Return [X, Y] of the center of cell containing provided text 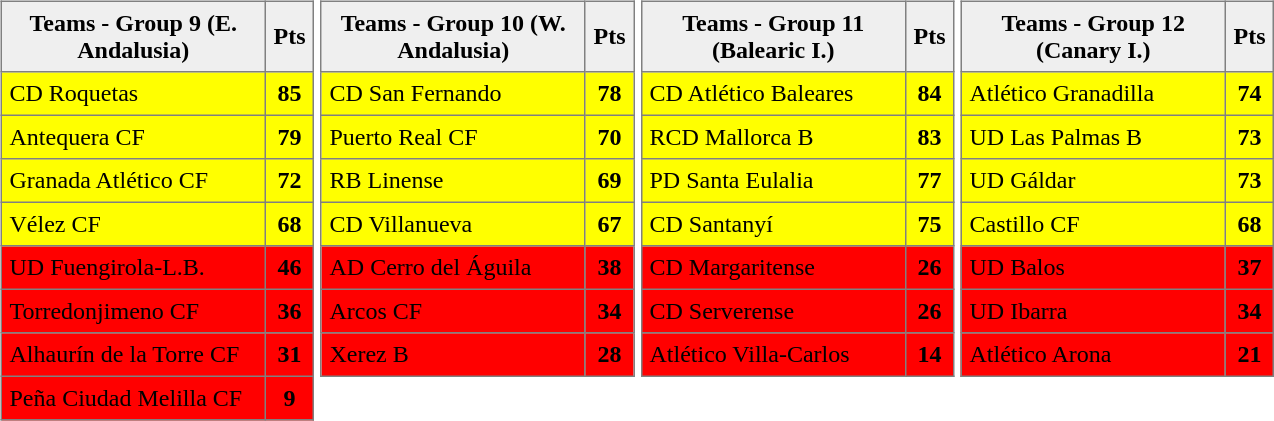
Teams - Group 12 (Canary I.) [1093, 36]
Granada Atlético CF [133, 181]
83 [929, 137]
Peña Ciudad Melilla CF [133, 398]
Teams - Group 11 (Balearic I.) [773, 36]
78 [609, 94]
84 [929, 94]
RCD Mallorca B [773, 137]
Castillo CF [1093, 224]
Alhaurín de la Torre CF [133, 355]
46 [289, 268]
28 [609, 355]
RB Linense [453, 181]
CD Roquetas [133, 94]
Xerez B [453, 355]
77 [929, 181]
38 [609, 268]
67 [609, 224]
Arcos CF [453, 311]
Puerto Real CF [453, 137]
UD Ibarra [1093, 311]
Teams - Group 9 (E. Andalusia) [133, 36]
Atlético Arona [1093, 355]
UD Fuengirola-L.B. [133, 268]
9 [289, 398]
Atlético Granadilla [1093, 94]
Teams - Group 10 (W. Andalusia) [453, 36]
70 [609, 137]
UD Balos [1093, 268]
75 [929, 224]
CD Villanueva [453, 224]
69 [609, 181]
CD San Fernando [453, 94]
79 [289, 137]
CD Margaritense [773, 268]
UD Gáldar [1093, 181]
Atlético Villa-Carlos [773, 355]
74 [1249, 94]
21 [1249, 355]
Torredonjimeno CF [133, 311]
37 [1249, 268]
72 [289, 181]
Antequera CF [133, 137]
PD Santa Eulalia [773, 181]
36 [289, 311]
14 [929, 355]
CD Serverense [773, 311]
AD Cerro del Águila [453, 268]
85 [289, 94]
UD Las Palmas B [1093, 137]
CD Atlético Baleares [773, 94]
31 [289, 355]
CD Santanyí [773, 224]
Vélez CF [133, 224]
